Return the [X, Y] coordinate for the center point of the cell that contains the specified text.  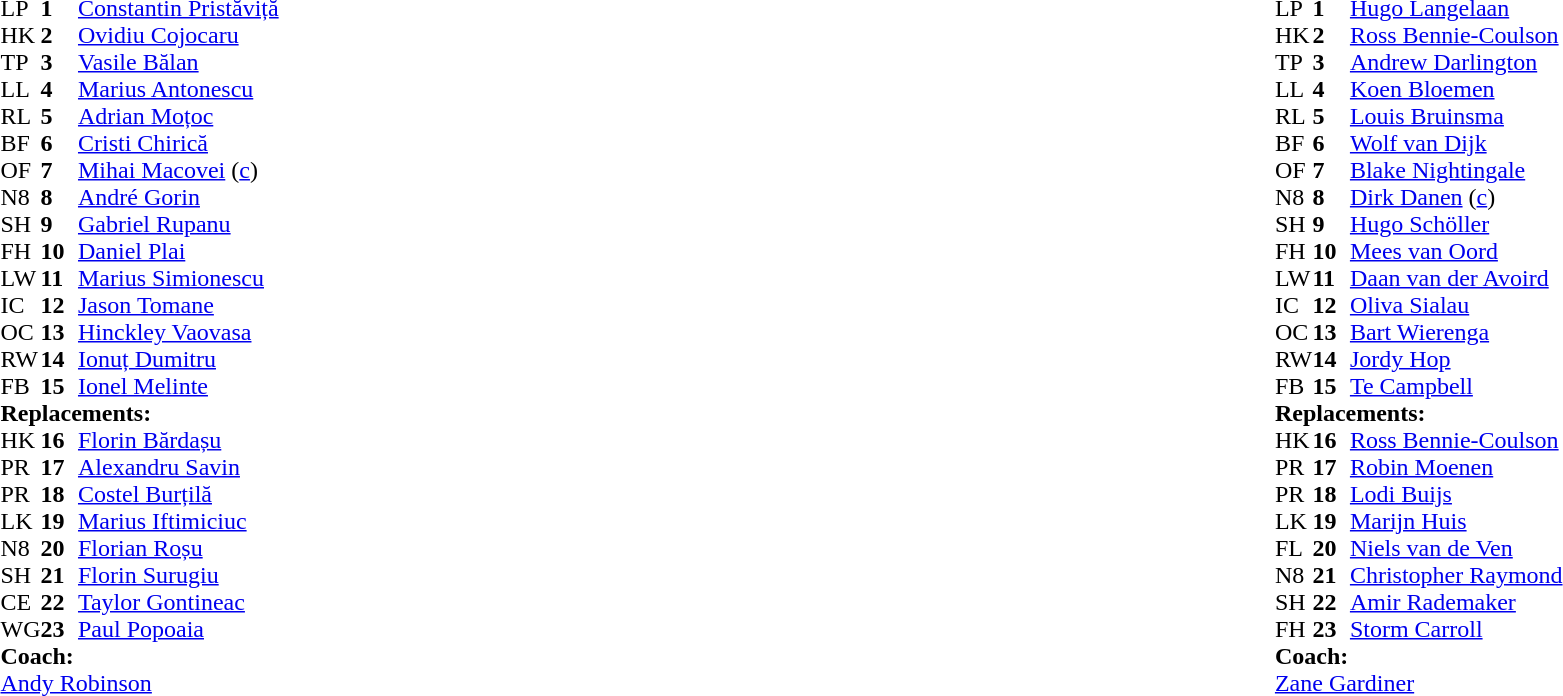
Bart Wierenga [1456, 332]
Hinckley Vaovasa [178, 332]
Taylor Gontineac [178, 602]
Andrew Darlington [1456, 62]
WG [20, 630]
Florian Roșu [178, 548]
Ovidiu Cojocaru [178, 36]
Vasile Bălan [178, 62]
Florin Surugiu [178, 576]
Marijn Huis [1456, 522]
CE [20, 602]
Alexandru Savin [178, 468]
Louis Bruinsma [1456, 116]
Hugo Schöller [1456, 224]
Amir Rademaker [1456, 602]
Ionel Melinte [178, 386]
Adrian Moțoc [178, 116]
Niels van de Ven [1456, 548]
Te Campbell [1456, 386]
Daan van der Avoird [1456, 278]
Marius Iftimiciuc [178, 522]
Storm Carroll [1456, 630]
Florin Bărdașu [178, 440]
Mees van Oord [1456, 252]
Ionuț Dumitru [178, 360]
Blake Nightingale [1456, 170]
André Gorin [178, 198]
Lodi Buijs [1456, 494]
FL [1294, 548]
Daniel Plai [178, 252]
Robin Moenen [1456, 468]
Jason Tomane [178, 306]
Christopher Raymond [1456, 576]
Paul Popoaia [178, 630]
Cristi Chirică [178, 144]
Oliva Sialau [1456, 306]
Wolf van Dijk [1456, 144]
Costel Burțilă [178, 494]
Dirk Danen (c) [1456, 198]
Marius Antonescu [178, 90]
Gabriel Rupanu [178, 224]
Jordy Hop [1456, 360]
Koen Bloemen [1456, 90]
Marius Simionescu [178, 278]
Mihai Macovei (c) [178, 170]
